For the text-containing cell, return its midpoint in (x, y) coordinate format. 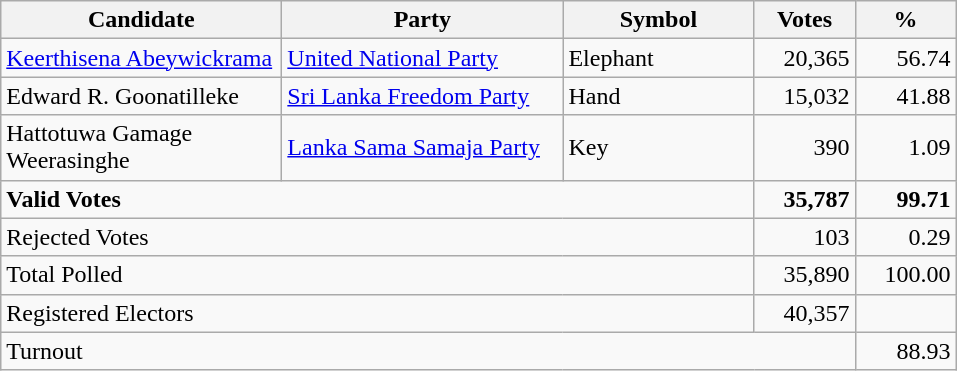
Key (658, 148)
390 (804, 148)
35,787 (804, 199)
Total Polled (378, 275)
103 (804, 237)
Elephant (658, 58)
41.88 (906, 96)
Votes (804, 20)
United National Party (422, 58)
Symbol (658, 20)
% (906, 20)
35,890 (804, 275)
20,365 (804, 58)
Hattotuwa Gamage Weerasinghe (142, 148)
1.09 (906, 148)
88.93 (906, 351)
Hand (658, 96)
Edward R. Goonatilleke (142, 96)
56.74 (906, 58)
15,032 (804, 96)
Keerthisena Abeywickrama (142, 58)
Lanka Sama Samaja Party (422, 148)
Registered Electors (378, 313)
0.29 (906, 237)
Party (422, 20)
99.71 (906, 199)
Sri Lanka Freedom Party (422, 96)
Valid Votes (378, 199)
Turnout (428, 351)
100.00 (906, 275)
40,357 (804, 313)
Candidate (142, 20)
Rejected Votes (378, 237)
